Capture the cell that displays the provided text and extract its (X, Y) central coordinate. 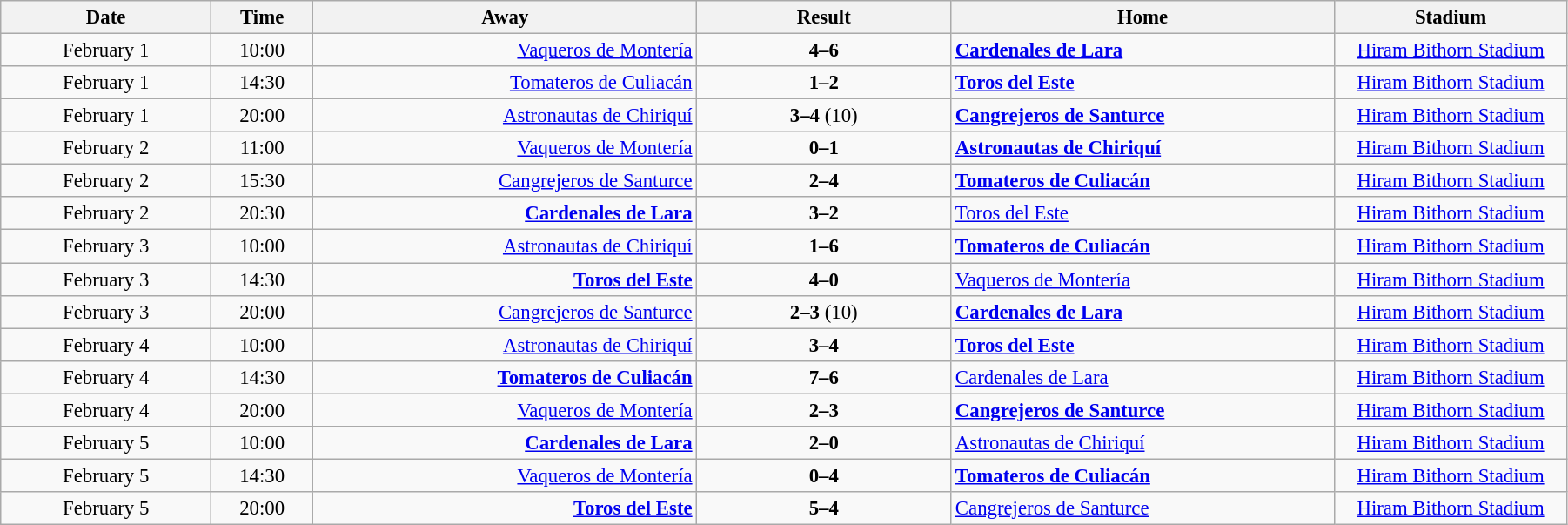
Stadium (1451, 17)
5–4 (824, 508)
2–0 (824, 443)
Result (824, 17)
1–2 (824, 83)
2–3 (824, 410)
3–2 (824, 213)
15:30 (263, 181)
4–0 (824, 279)
4–6 (824, 50)
3–4 (10) (824, 116)
Date (106, 17)
1–6 (824, 246)
0–1 (824, 148)
7–6 (824, 377)
20:30 (263, 213)
Home (1143, 17)
2–4 (824, 181)
3–4 (824, 345)
Time (263, 17)
2–3 (10) (824, 312)
11:00 (263, 148)
0–4 (824, 475)
Away (505, 17)
